Find where the given text appears and provide that cell's center as (X, Y) coordinate. 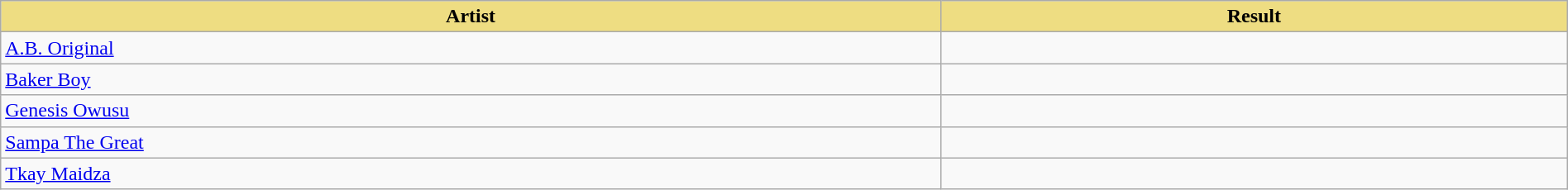
Genesis Owusu (471, 111)
Baker Boy (471, 79)
Tkay Maidza (471, 173)
Result (1254, 17)
Artist (471, 17)
A.B. Original (471, 48)
Sampa The Great (471, 142)
